Output the (x, y) coordinate of the center of the cell containing the given text.  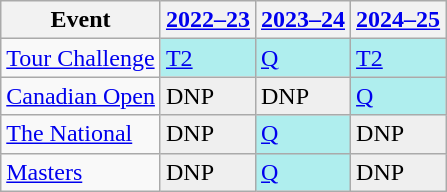
The National (81, 134)
Event (81, 20)
2023–24 (302, 20)
Tour Challenge (81, 58)
Masters (81, 172)
2022–23 (208, 20)
Canadian Open (81, 96)
2024–25 (398, 20)
